Identify which cell holds the provided text, then report its (X, Y) central coordinate. 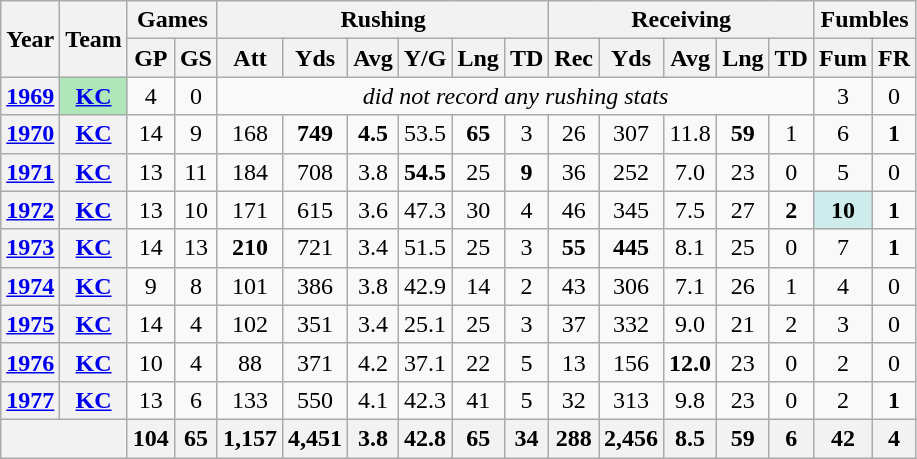
288 (574, 438)
351 (316, 324)
Games (172, 20)
42 (842, 438)
7.1 (690, 286)
7.0 (690, 172)
210 (250, 248)
4.2 (374, 362)
2,456 (632, 438)
11 (196, 172)
22 (478, 362)
42.3 (425, 400)
104 (150, 438)
32 (574, 400)
1,157 (250, 438)
12.0 (690, 362)
133 (250, 400)
54.5 (425, 172)
51.5 (425, 248)
445 (632, 248)
1969 (30, 96)
did not record any rushing stats (515, 96)
721 (316, 248)
27 (743, 210)
Fumbles (864, 20)
345 (632, 210)
47.3 (425, 210)
1976 (30, 362)
43 (574, 286)
101 (250, 286)
307 (632, 134)
GS (196, 58)
306 (632, 286)
615 (316, 210)
184 (250, 172)
53.5 (425, 134)
7.5 (690, 210)
30 (478, 210)
7 (842, 248)
Team (94, 39)
386 (316, 286)
37 (574, 324)
Y/G (425, 58)
1970 (30, 134)
332 (632, 324)
42.9 (425, 286)
36 (574, 172)
102 (250, 324)
34 (526, 438)
Rec (574, 58)
55 (574, 248)
Receiving (682, 20)
4,451 (316, 438)
749 (316, 134)
313 (632, 400)
1977 (30, 400)
171 (250, 210)
3.6 (374, 210)
1972 (30, 210)
41 (478, 400)
8 (196, 286)
371 (316, 362)
1974 (30, 286)
1975 (30, 324)
GP (150, 58)
FR (894, 58)
11.8 (690, 134)
37.1 (425, 362)
Year (30, 39)
9.8 (690, 400)
9.0 (690, 324)
Rushing (382, 20)
42.8 (425, 438)
46 (574, 210)
8.1 (690, 248)
Fum (842, 58)
25.1 (425, 324)
4.5 (374, 134)
8.5 (690, 438)
252 (632, 172)
21 (743, 324)
1973 (30, 248)
Att (250, 58)
168 (250, 134)
88 (250, 362)
550 (316, 400)
1971 (30, 172)
708 (316, 172)
156 (632, 362)
4.1 (374, 400)
